Capture the cell that displays the provided text and extract its [x, y] central coordinate. 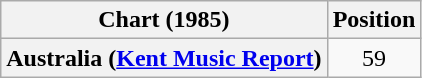
59 [374, 58]
Chart (1985) [164, 20]
Australia (Kent Music Report) [164, 58]
Position [374, 20]
